For the text-containing cell, return its midpoint in (x, y) coordinate format. 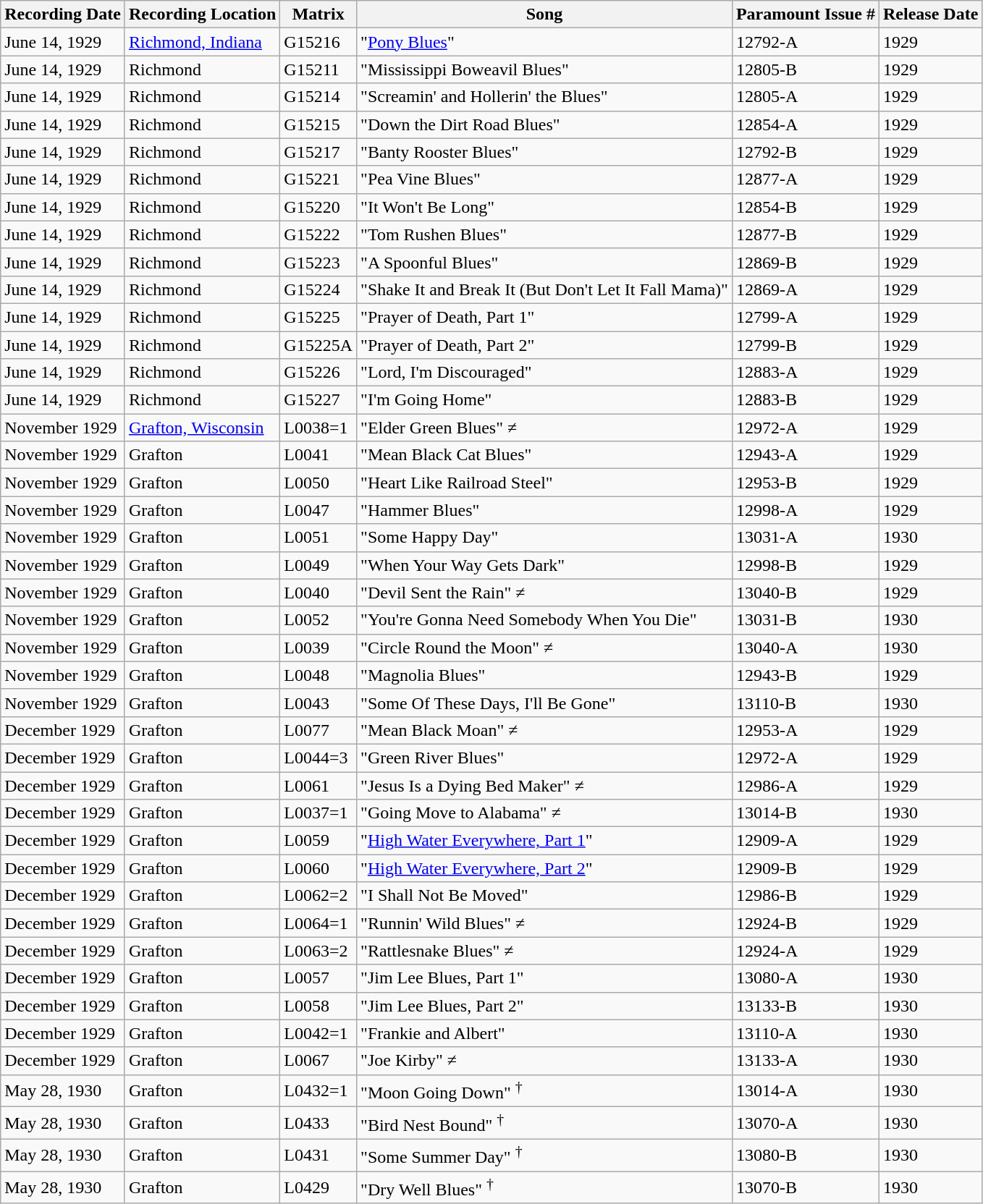
12877-B (805, 234)
G15226 (318, 373)
L0052 (318, 620)
L0057 (318, 978)
"High Water Everywhere, Part 2" (544, 868)
L0044=3 (318, 758)
L0039 (318, 648)
L0042=1 (318, 1033)
12799-B (805, 345)
13080-B (805, 1155)
13040-A (805, 648)
13080-A (805, 978)
G15222 (318, 234)
"Prayer of Death, Part 1" (544, 317)
Song (544, 14)
"Pony Blues" (544, 42)
13133-B (805, 1006)
L0050 (318, 483)
"Frankie and Albert" (544, 1033)
"Pea Vine Blues" (544, 179)
Recording Location (202, 14)
12986-A (805, 785)
L0051 (318, 538)
"You're Gonna Need Somebody When You Die" (544, 620)
"Dry Well Blues" † (544, 1188)
12986-B (805, 896)
"It Won't Be Long" (544, 207)
L0060 (318, 868)
L0433 (318, 1123)
"Tom Rushen Blues" (544, 234)
"Some Summer Day" † (544, 1155)
12998-A (805, 510)
12854-B (805, 207)
13031-B (805, 620)
12909-B (805, 868)
"Lord, I'm Discouraged" (544, 373)
"Down the Dirt Road Blues" (544, 124)
G15225 (318, 317)
12799-A (805, 317)
"Mississippi Boweavil Blues" (544, 69)
"I'm Going Home" (544, 400)
Paramount Issue # (805, 14)
"Going Move to Alabama" ≠ (544, 813)
12883-A (805, 373)
L0038=1 (318, 428)
Release Date (931, 14)
"Mean Black Cat Blues" (544, 455)
L0058 (318, 1006)
G15225A (318, 345)
G15214 (318, 97)
"Moon Going Down" † (544, 1091)
"When Your Way Gets Dark" (544, 565)
Grafton, Wisconsin (202, 428)
12883-B (805, 400)
L0047 (318, 510)
12943-A (805, 455)
12909-A (805, 841)
"Jim Lee Blues, Part 1" (544, 978)
"Devil Sent the Rain" ≠ (544, 593)
"Hammer Blues" (544, 510)
12924-A (805, 951)
Recording Date (63, 14)
"Elder Green Blues" ≠ (544, 428)
Matrix (318, 14)
"Heart Like Railroad Steel" (544, 483)
L0432=1 (318, 1091)
"Rattlesnake Blues" ≠ (544, 951)
"Circle Round the Moon" ≠ (544, 648)
12869-B (805, 262)
"Some Of These Days, I'll Be Gone" (544, 703)
13014-B (805, 813)
G15215 (318, 124)
12953-A (805, 730)
"Prayer of Death, Part 2" (544, 345)
12943-B (805, 675)
L0061 (318, 785)
12854-A (805, 124)
L0041 (318, 455)
L0062=2 (318, 896)
12924-B (805, 923)
G15220 (318, 207)
12805-B (805, 69)
L0063=2 (318, 951)
"Runnin' Wild Blues" ≠ (544, 923)
L0064=1 (318, 923)
"Screamin' and Hollerin' the Blues" (544, 97)
L0059 (318, 841)
12998-B (805, 565)
"Jesus Is a Dying Bed Maker" ≠ (544, 785)
"Jim Lee Blues, Part 2" (544, 1006)
G15211 (318, 69)
"Banty Rooster Blues" (544, 152)
"High Water Everywhere, Part 1" (544, 841)
G15221 (318, 179)
L0067 (318, 1061)
13031-A (805, 538)
13133-A (805, 1061)
L0431 (318, 1155)
13070-A (805, 1123)
L0043 (318, 703)
"Joe Kirby" ≠ (544, 1061)
Richmond, Indiana (202, 42)
12792-B (805, 152)
G15223 (318, 262)
G15224 (318, 289)
G15216 (318, 42)
13014-A (805, 1091)
L0077 (318, 730)
13110-B (805, 703)
13110-A (805, 1033)
"Bird Nest Bound" † (544, 1123)
"A Spoonful Blues" (544, 262)
L0049 (318, 565)
12792-A (805, 42)
12953-B (805, 483)
"Green River Blues" (544, 758)
L0429 (318, 1188)
G15217 (318, 152)
"Magnolia Blues" (544, 675)
L0040 (318, 593)
L0048 (318, 675)
13070-B (805, 1188)
12869-A (805, 289)
"Mean Black Moan" ≠ (544, 730)
L0037=1 (318, 813)
12805-A (805, 97)
G15227 (318, 400)
12877-A (805, 179)
"I Shall Not Be Moved" (544, 896)
"Some Happy Day" (544, 538)
13040-B (805, 593)
"Shake It and Break It (But Don't Let It Fall Mama)" (544, 289)
